Output the [x, y] coordinate of the center of the cell containing the given text.  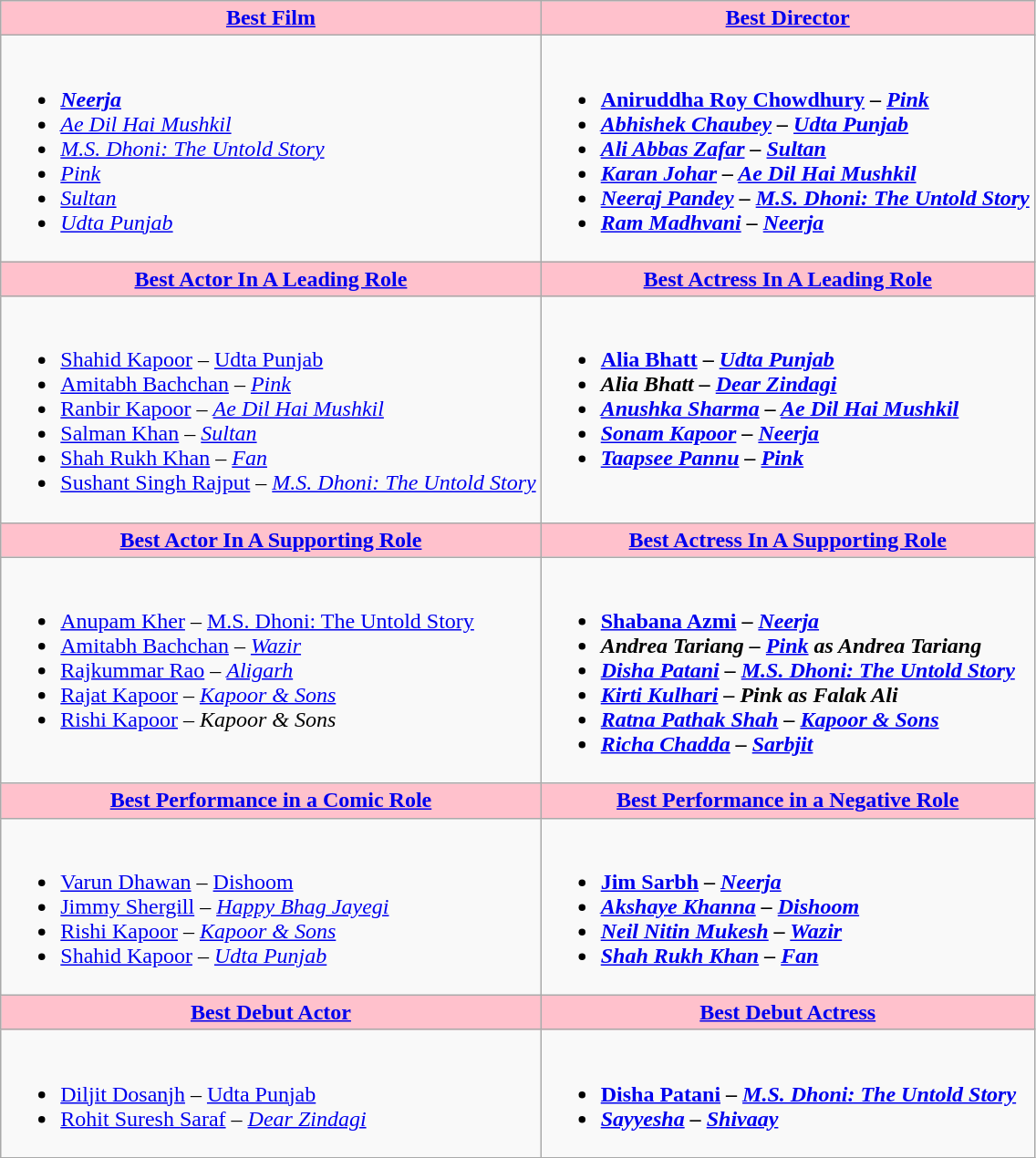
Best Actor In A Supporting Role [271, 540]
Best Actress In A Supporting Role [788, 540]
Best Film [271, 18]
Best Performance in a Negative Role [788, 801]
Best Actor In A Leading Role [271, 279]
Best Debut Actress [788, 1012]
Diljit Dosanjh – Udta PunjabRohit Suresh Saraf – Dear Zindagi [271, 1093]
Anupam Kher – M.S. Dhoni: The Untold StoryAmitabh Bachchan – WazirRajkummar Rao – AligarhRajat Kapoor – Kapoor & SonsRishi Kapoor – Kapoor & Sons [271, 670]
Alia Bhatt – Udta PunjabAlia Bhatt – Dear ZindagiAnushka Sharma – Ae Dil Hai MushkilSonam Kapoor – NeerjaTaapsee Pannu – Pink [788, 409]
Best Actress In A Leading Role [788, 279]
NeerjaAe Dil Hai Mushkil M.S. Dhoni: The Untold StoryPinkSultanUdta Punjab [271, 149]
Best Director [788, 18]
Varun Dhawan – DishoomJimmy Shergill – Happy Bhag JayegiRishi Kapoor – Kapoor & SonsShahid Kapoor – Udta Punjab [271, 906]
Jim Sarbh – NeerjaAkshaye Khanna – DishoomNeil Nitin Mukesh – WazirShah Rukh Khan – Fan [788, 906]
Best Performance in a Comic Role [271, 801]
Disha Patani – M.S. Dhoni: The Untold StorySayyesha – Shivaay [788, 1093]
Best Debut Actor [271, 1012]
